For the text-containing cell, return its midpoint in (x, y) coordinate format. 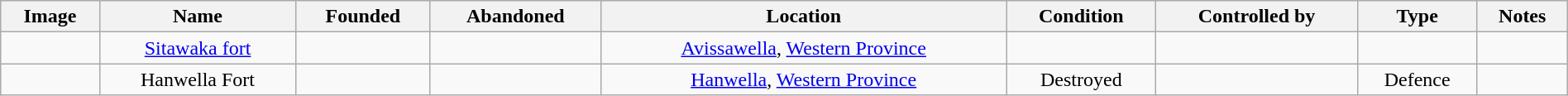
Condition (1082, 17)
Hanwella Fort (197, 79)
Avissawella, Western Province (804, 48)
Image (50, 17)
Controlled by (1257, 17)
Type (1417, 17)
Abandoned (516, 17)
Notes (1522, 17)
Location (804, 17)
Sitawaka fort (197, 48)
Name (197, 17)
Founded (363, 17)
Hanwella, Western Province (804, 79)
Destroyed (1082, 79)
Defence (1417, 79)
